Return [X, Y] of the center of cell containing provided text 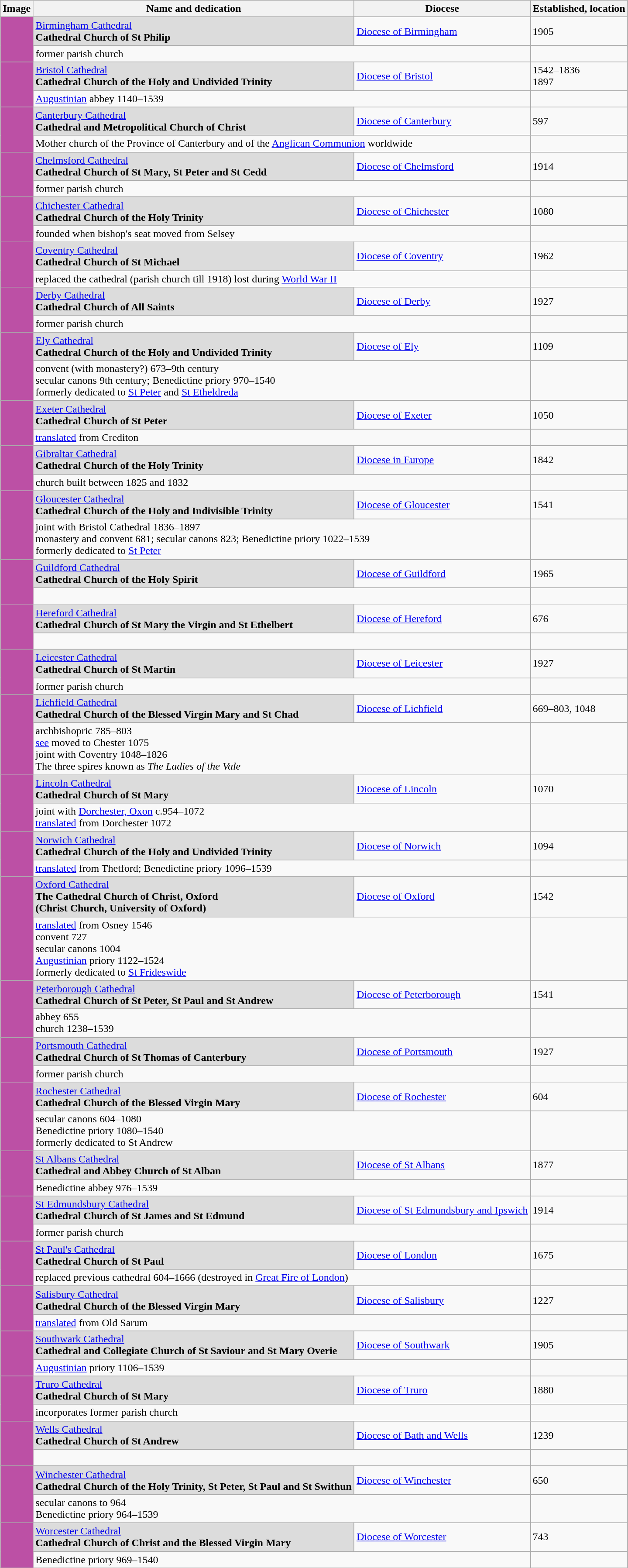
Diocese of Birmingham [442, 31]
Wells CathedralCathedral Church of St Andrew [194, 1435]
1965 [579, 574]
convent (with monastery?) 673–9th centurysecular canons 9th century; Benedictine priory 970–1540formerly dedicated to St Peter and St Etheldreda [282, 381]
Diocese of Bath and Wells [442, 1435]
Gloucester CathedralCathedral Church of the Holy and Indivisible Trinity [194, 505]
1542–18361897 [579, 76]
Exeter CathedralCathedral Church of St Peter [194, 415]
Worcester CathedralCathedral Church of Christ and the Blessed Virgin Mary [194, 1537]
650 [579, 1480]
Diocese of Gloucester [442, 505]
St Albans CathedralCathedral and Abbey Church of St Alban [194, 1165]
1070 [579, 789]
Lichfield CathedralCathedral Church of the Blessed Virgin Mary and St Chad [194, 709]
Diocese [442, 9]
Diocese of St Edmundsbury and Ipswich [442, 1210]
Oxford CathedralThe Cathedral Church of Christ, Oxford(Christ Church, University of Oxford) [194, 897]
Diocese of Oxford [442, 897]
Gibraltar CathedralCathedral Church of the Holy Trinity [194, 460]
founded when bishop's seat moved from Selsey [282, 234]
Lincoln CathedralCathedral Church of St Mary [194, 789]
Mother church of the Province of Canterbury and of the Anglican Communion worldwide [282, 144]
Benedictine abbey 976–1539 [282, 1188]
Truro CathedralCathedral Church of St Mary [194, 1390]
replaced previous cathedral 604–1666 (destroyed in Great Fire of London) [282, 1278]
Augustinian abbey 1140–1539 [282, 99]
archbishopric 785–803see moved to Chester 1075joint with Coventry 1048–1826The three spires known as The Ladies of the Vale [282, 749]
Diocese of Worcester [442, 1537]
Salisbury CathedralCathedral Church of the Blessed Virgin Mary [194, 1300]
Diocese of Lichfield [442, 709]
joint with Bristol Cathedral 1836–1897monastery and convent 681; secular canons 823; Benedictine priory 1022–1539formerly dedicated to St Peter [282, 539]
1080 [579, 211]
church built between 1825 and 1832 [282, 482]
Established, location [579, 9]
Name and dedication [194, 9]
1880 [579, 1390]
669–803, 1048 [579, 709]
Diocese of Exeter [442, 415]
1227 [579, 1300]
abbey 655church 1238–1539 [282, 1023]
1842 [579, 460]
Coventry CathedralCathedral Church of St Michael [194, 256]
Diocese of Rochester [442, 1097]
1094 [579, 846]
St Paul's CathedralCathedral Church of St Paul [194, 1255]
secular canons 604–1080Benedictine priory 1080–1540formerly dedicated to St Andrew [282, 1131]
replaced the cathedral (parish church till 1918) lost during World War II [282, 279]
1109 [579, 347]
Augustinian priory 1106–1539 [282, 1368]
Diocese of Bristol [442, 76]
Diocese of Canterbury [442, 121]
Guildford CathedralCathedral Church of the Holy Spirit [194, 574]
St Edmundsbury CathedralCathedral Church of St James and St Edmund [194, 1210]
Southwark CathedralCathedral and Collegiate Church of St Saviour and St Mary Overie [194, 1345]
Diocese of Norwich [442, 846]
Canterbury CathedralCathedral and Metropolitical Church of Christ [194, 121]
Benedictine priory 969–1540 [282, 1560]
incorporates former parish church [282, 1413]
Hereford CathedralCathedral Church of St Mary the Virgin and St Ethelbert [194, 618]
Winchester CathedralCathedral Church of the Holy Trinity, St Peter, St Paul and St Swithun [194, 1480]
1962 [579, 256]
676 [579, 618]
Chelmsford CathedralCathedral Church of St Mary, St Peter and St Cedd [194, 166]
Diocese of Salisbury [442, 1300]
1050 [579, 415]
Diocese of Leicester [442, 664]
1542 [579, 897]
Diocese of Hereford [442, 618]
Diocese of St Albans [442, 1165]
translated from Crediton [282, 437]
Leicester CathedralCathedral Church of St Martin [194, 664]
Diocese of Southwark [442, 1345]
Peterborough CathedralCathedral Church of St Peter, St Paul and St Andrew [194, 994]
Diocese in Europe [442, 460]
Ely CathedralCathedral Church of the Holy and Undivided Trinity [194, 347]
Chichester CathedralCathedral Church of the Holy Trinity [194, 211]
Derby CathedralCathedral Church of All Saints [194, 301]
Diocese of Chichester [442, 211]
Diocese of London [442, 1255]
Diocese of Truro [442, 1390]
Diocese of Ely [442, 347]
translated from Osney 1546convent 727secular canons 1004Augustinian priory 1122–1524formerly dedicated to St Frideswide [282, 949]
604 [579, 1097]
Birmingham CathedralCathedral Church of St Philip [194, 31]
Diocese of Derby [442, 301]
743 [579, 1537]
translated from Old Sarum [282, 1323]
Diocese of Chelmsford [442, 166]
1675 [579, 1255]
597 [579, 121]
Diocese of Winchester [442, 1480]
Diocese of Guildford [442, 574]
joint with Dorchester, Oxon c.954–1072 translated from Dorchester 1072 [282, 817]
secular canons to 964Benedictine priory 964–1539 [282, 1509]
Diocese of Portsmouth [442, 1051]
1877 [579, 1165]
Image [17, 9]
Diocese of Peterborough [442, 994]
1239 [579, 1435]
Norwich CathedralCathedral Church of the Holy and Undivided Trinity [194, 846]
Rochester CathedralCathedral Church of the Blessed Virgin Mary [194, 1097]
Diocese of Lincoln [442, 789]
translated from Thetford; Benedictine priory 1096–1539 [282, 868]
Portsmouth CathedralCathedral Church of St Thomas of Canterbury [194, 1051]
Bristol CathedralCathedral Church of the Holy and Undivided Trinity [194, 76]
Diocese of Coventry [442, 256]
